Capture the cell that displays the provided text and extract its (x, y) central coordinate. 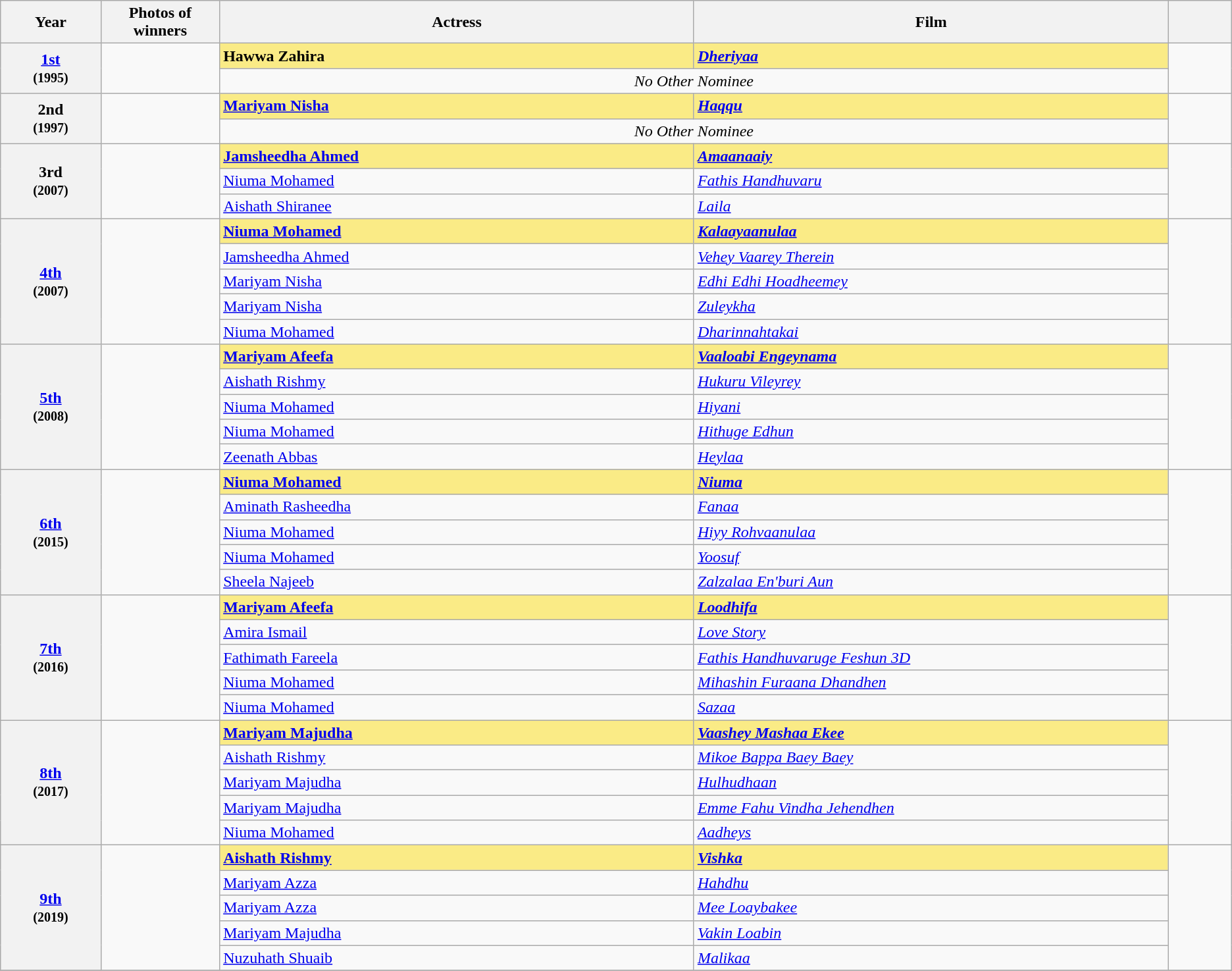
Aadheys (931, 833)
Emme Fahu Vindha Jehendhen (931, 808)
Mikoe Bappa Baey Baey (931, 758)
Love Story (931, 632)
Laila (931, 206)
Hawwa Zahira (457, 56)
8th(2017) (51, 783)
Nuzuhath Shuaib (457, 958)
9th(2019) (51, 908)
Mihashin Furaana Dhandhen (931, 682)
Photos of winners (160, 22)
Sheela Najeeb (457, 582)
Vakin Loabin (931, 933)
Hiyy Rohvaanulaa (931, 532)
Hahdhu (931, 883)
Sazaa (931, 707)
4th(2007) (51, 281)
Hulhudhaan (931, 783)
Vaaloabi Engeynama (931, 357)
Year (51, 22)
Yoosuf (931, 557)
Amaanaaiy (931, 156)
Zalzalaa En'buri Aun (931, 582)
Film (931, 22)
Zeenath Abbas (457, 457)
Hithuge Edhun (931, 432)
Vaashey Mashaa Ekee (931, 733)
Aishath Shiranee (457, 206)
3rd(2007) (51, 181)
Aminath Rasheedha (457, 507)
Malikaa (931, 958)
Actress (457, 22)
Fathis Handhuvaruge Feshun 3D (931, 657)
1st(1995) (51, 68)
Amira Ismail (457, 632)
Fanaa (931, 507)
Hiyani (931, 407)
Dheriyaa (931, 56)
Fathimath Fareela (457, 657)
Loodhifa (931, 607)
Haqqu (931, 106)
6th(2015) (51, 532)
Hukuru Vileyrey (931, 382)
5th(2008) (51, 407)
Edhi Edhi Hoadheemey (931, 281)
Kalaayaanulaa (931, 231)
Fathis Handhuvaru (931, 181)
Dharinnahtakai (931, 331)
Vishka (931, 858)
2nd(1997) (51, 118)
7th(2016) (51, 657)
Mee Loaybakee (931, 908)
Heylaa (931, 457)
Niuma (931, 482)
Zuleykha (931, 306)
Vehey Vaarey Therein (931, 256)
